Determine the (X, Y) coordinate at the center of the cell enclosing the given text.  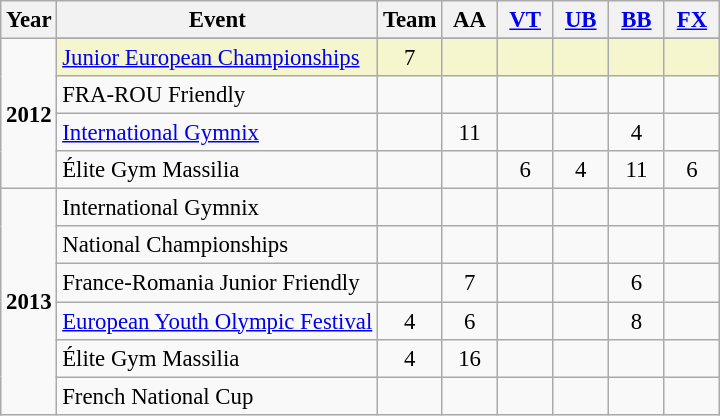
BB (637, 20)
FRA-ROU Friendly (218, 95)
8 (637, 321)
European Youth Olympic Festival (218, 321)
France-Romania Junior Friendly (218, 283)
French National Cup (218, 396)
UB (581, 20)
Year (29, 20)
16 (470, 358)
AA (470, 20)
Team (410, 20)
Event (218, 20)
National Championships (218, 245)
Junior European Championships (218, 58)
2013 (29, 302)
FX (692, 20)
2012 (29, 114)
VT (525, 20)
